Identify which cell holds the provided text, then report its [x, y] central coordinate. 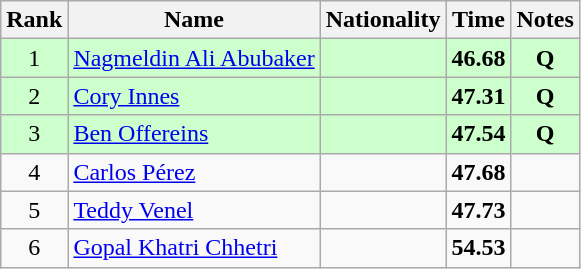
Cory Innes [194, 96]
Ben Offereins [194, 134]
Nagmeldin Ali Abubaker [194, 58]
Notes [545, 20]
3 [34, 134]
Gopal Khatri Chhetri [194, 248]
Nationality [383, 20]
Time [478, 20]
5 [34, 210]
54.53 [478, 248]
Rank [34, 20]
Teddy Venel [194, 210]
46.68 [478, 58]
Name [194, 20]
1 [34, 58]
47.31 [478, 96]
47.73 [478, 210]
2 [34, 96]
6 [34, 248]
4 [34, 172]
47.68 [478, 172]
Carlos Pérez [194, 172]
47.54 [478, 134]
